Locate the cell with the specified text and output its (X, Y) center coordinate. 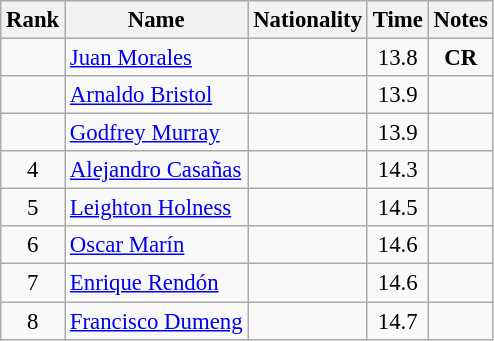
8 (33, 321)
5 (33, 208)
Enrique Rendón (156, 283)
14.5 (398, 208)
Rank (33, 20)
CR (460, 58)
Juan Morales (156, 58)
4 (33, 170)
Oscar Marín (156, 245)
Leighton Holness (156, 208)
14.7 (398, 321)
Godfrey Murray (156, 133)
7 (33, 283)
Name (156, 20)
6 (33, 245)
Francisco Dumeng (156, 321)
Alejandro Casañas (156, 170)
Notes (460, 20)
13.8 (398, 58)
14.3 (398, 170)
Arnaldo Bristol (156, 95)
Time (398, 20)
Nationality (308, 20)
